Pinpoint the cell where the given text exists, returning its (X, Y) midpoint coordinate. 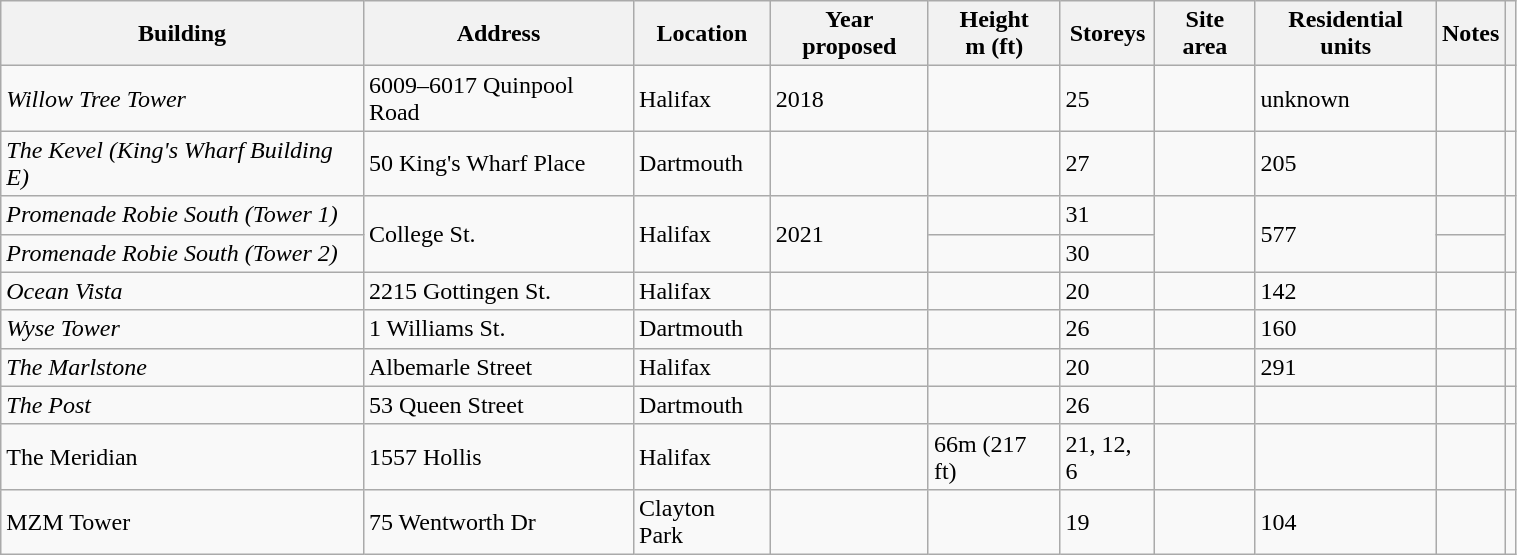
1557 Hollis (498, 456)
unknown (1346, 98)
19 (1108, 522)
27 (1108, 164)
75 Wentworth Dr (498, 522)
Address (498, 34)
104 (1346, 522)
The Marlstone (182, 367)
2018 (849, 98)
Location (702, 34)
2215 Gottingen St. (498, 291)
31 (1108, 215)
Notes (1470, 34)
2021 (849, 234)
30 (1108, 253)
205 (1346, 164)
Year proposed (849, 34)
142 (1346, 291)
53 Queen Street (498, 405)
Site area (1205, 34)
MZM Tower (182, 522)
Building (182, 34)
66m (217 ft) (994, 456)
160 (1346, 329)
Promenade Robie South (Tower 1) (182, 215)
College St. (498, 234)
Heightm (ft) (994, 34)
291 (1346, 367)
The Kevel (King's Wharf Building E) (182, 164)
Albemarle Street (498, 367)
Promenade Robie South (Tower 2) (182, 253)
Ocean Vista (182, 291)
25 (1108, 98)
The Post (182, 405)
21, 12, 6 (1108, 456)
Residential units (1346, 34)
The Meridian (182, 456)
Wyse Tower (182, 329)
1 Williams St. (498, 329)
Clayton Park (702, 522)
577 (1346, 234)
Storeys (1108, 34)
50 King's Wharf Place (498, 164)
6009–6017 Quinpool Road (498, 98)
Willow Tree Tower (182, 98)
